Scan for the cell matching the given text and deliver its [x, y] coordinate at center. 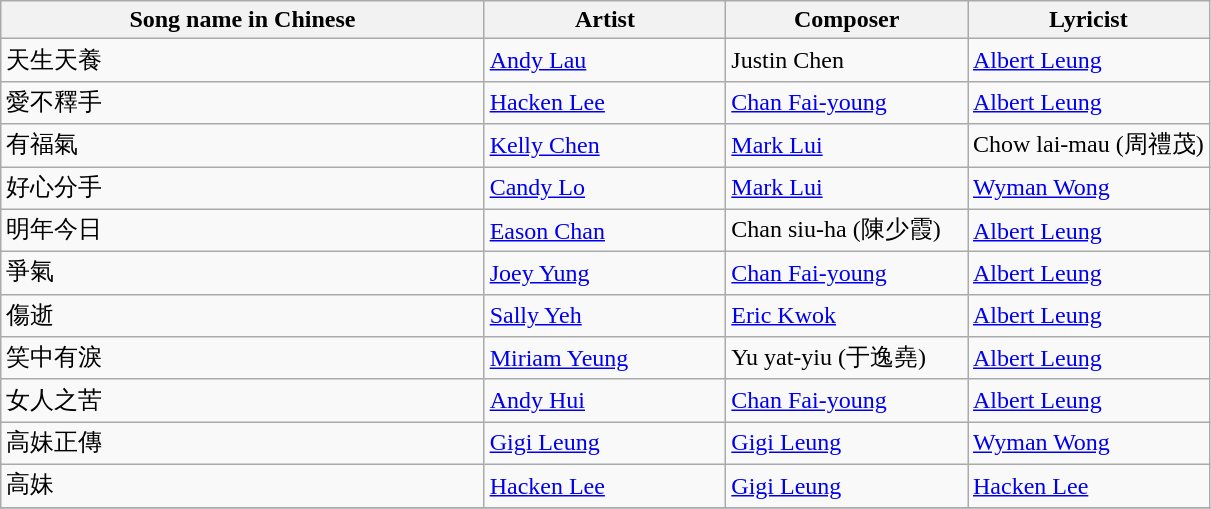
高妹正傳 [242, 444]
Eason Chan [605, 230]
女人之苦 [242, 400]
傷逝 [242, 316]
Miriam Yeung [605, 358]
Kelly Chen [605, 146]
高妹 [242, 486]
Sally Yeh [605, 316]
好心分手 [242, 188]
愛不釋手 [242, 102]
明年今日 [242, 230]
Chow lai-mau (周禮茂) [1089, 146]
Andy Hui [605, 400]
有福氣 [242, 146]
Lyricist [1089, 20]
Composer [847, 20]
Yu yat-yiu (于逸堯) [847, 358]
天生天養 [242, 60]
Justin Chen [847, 60]
Song name in Chinese [242, 20]
爭氣 [242, 274]
Artist [605, 20]
Chan siu-ha (陳少霞) [847, 230]
Joey Yung [605, 274]
笑中有淚 [242, 358]
Andy Lau [605, 60]
Eric Kwok [847, 316]
Candy Lo [605, 188]
